Capture the cell that displays the provided text and extract its [X, Y] central coordinate. 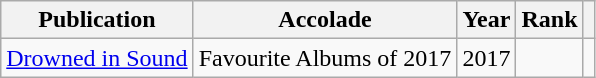
Favourite Albums of 2017 [325, 58]
2017 [486, 58]
Publication [97, 20]
Accolade [325, 20]
Drowned in Sound [97, 58]
Rank [550, 20]
Year [486, 20]
